Search for the cell housing the specified text and yield its [x, y] center coordinate. 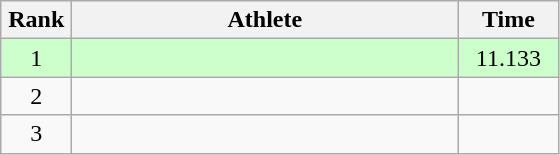
1 [36, 58]
Time [508, 20]
11.133 [508, 58]
Rank [36, 20]
2 [36, 96]
Athlete [265, 20]
3 [36, 134]
